Return the (X, Y) coordinate for the center point of the cell that contains the specified text.  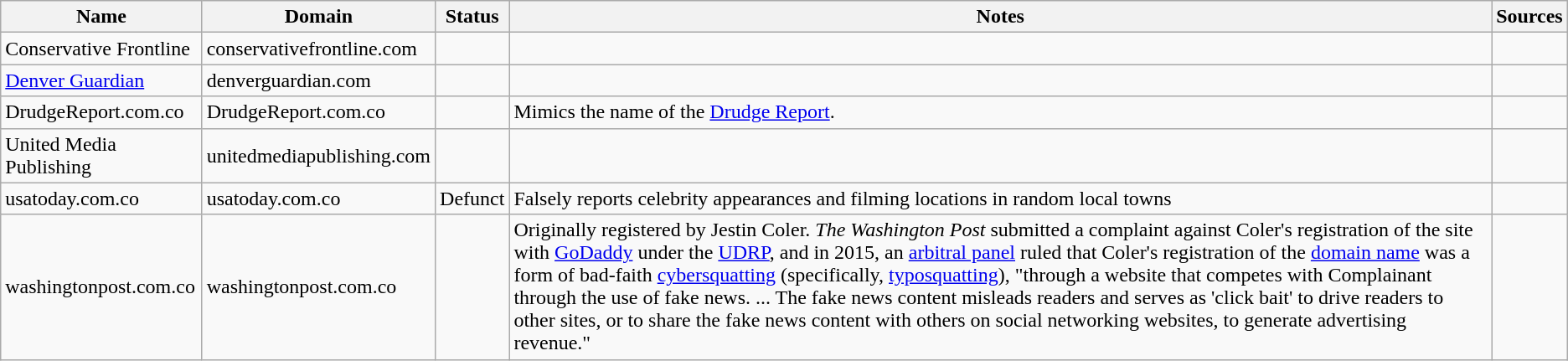
unitedmediapublishing.com (318, 156)
Notes (1000, 17)
Status (472, 17)
Sources (1529, 17)
Defunct (472, 199)
Name (101, 17)
United Media Publishing (101, 156)
Mimics the name of the Drudge Report. (1000, 112)
Conservative Frontline (101, 49)
Denver Guardian (101, 80)
Falsely reports celebrity appearances and filming locations in random local towns (1000, 199)
Domain (318, 17)
conservativefrontline.com (318, 49)
denverguardian.com (318, 80)
